From the cell containing the given text, extract its center point as (x, y) coordinate. 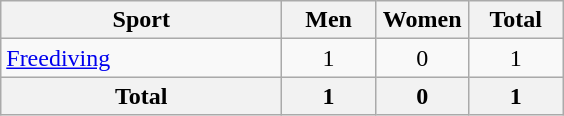
Sport (142, 20)
Freediving (142, 58)
Women (422, 20)
Men (329, 20)
